Output the [x, y] coordinate of the center of the cell containing the given text.  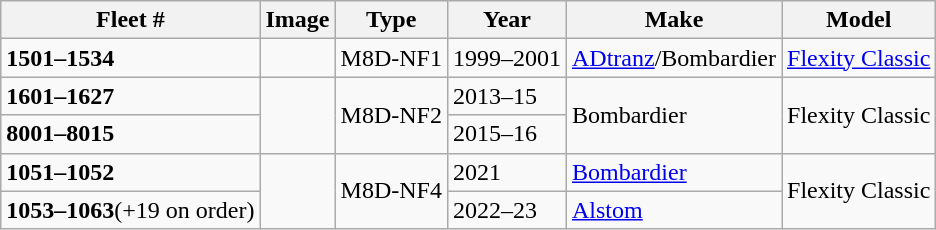
Type [391, 20]
Fleet # [130, 20]
Make [674, 20]
8001–8015 [130, 134]
1999–2001 [506, 58]
2022–23 [506, 210]
2015–16 [506, 134]
1601–1627 [130, 96]
2013–15 [506, 96]
M8D-NF2 [391, 115]
2021 [506, 172]
1501–1534 [130, 58]
1053–1063(+19 on order) [130, 210]
Image [298, 20]
Model [859, 20]
ADtranz/Bombardier [674, 58]
1051–1052 [130, 172]
Alstom [674, 210]
M8D-NF4 [391, 191]
Year [506, 20]
M8D-NF1 [391, 58]
